Search for the cell housing the specified text and yield its (X, Y) center coordinate. 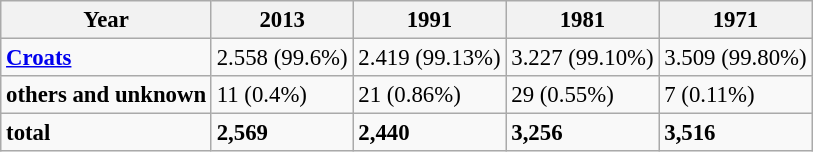
2013 (282, 20)
3.509 (99.80%) (736, 58)
2.558 (99.6%) (282, 58)
1971 (736, 20)
11 (0.4%) (282, 95)
29 (0.55%) (582, 95)
Croats (106, 58)
3,256 (582, 133)
2,440 (430, 133)
total (106, 133)
1981 (582, 20)
21 (0.86%) (430, 95)
3,516 (736, 133)
7 (0.11%) (736, 95)
1991 (430, 20)
Year (106, 20)
others and unknown (106, 95)
2.419 (99.13%) (430, 58)
2,569 (282, 133)
3.227 (99.10%) (582, 58)
